Output the [x, y] coordinate of the center of the cell containing the given text.  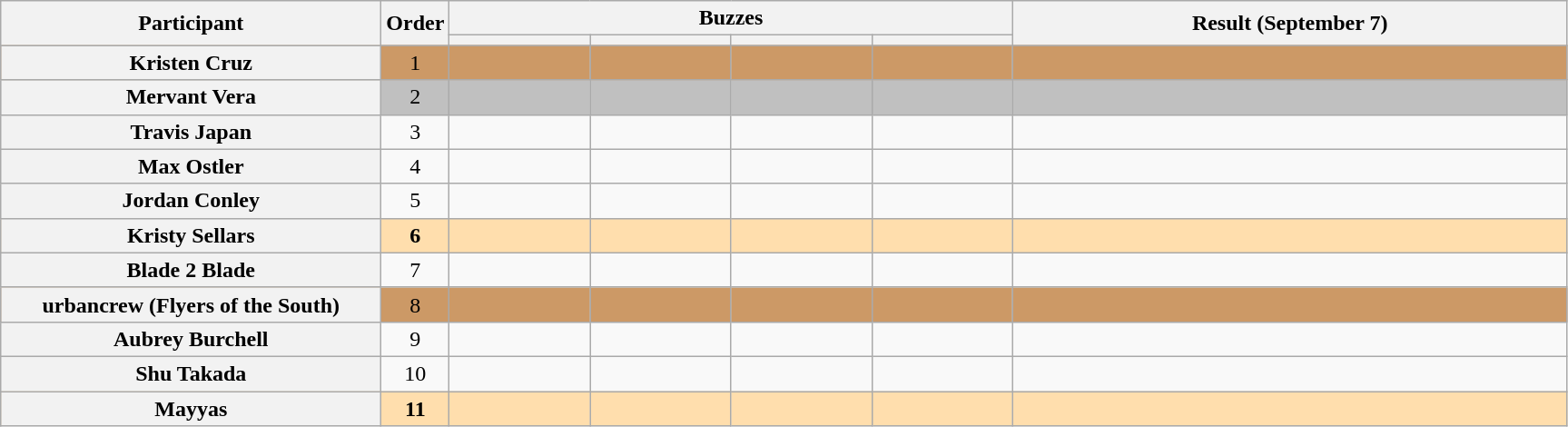
Result (September 7) [1289, 24]
Kristen Cruz [191, 63]
Travis Japan [191, 132]
10 [416, 373]
4 [416, 166]
Kristy Sellars [191, 235]
8 [416, 304]
6 [416, 235]
Mayyas [191, 408]
11 [416, 408]
Buzzes [731, 18]
3 [416, 132]
Mervant Vera [191, 97]
Aubrey Burchell [191, 339]
Jordan Conley [191, 201]
Max Ostler [191, 166]
Blade 2 Blade [191, 270]
Shu Takada [191, 373]
5 [416, 201]
1 [416, 63]
Participant [191, 24]
2 [416, 97]
7 [416, 270]
9 [416, 339]
Order [416, 24]
urbancrew (Flyers of the South) [191, 304]
